Detect which cell encompasses the target text, then output its [X, Y] center coordinate. 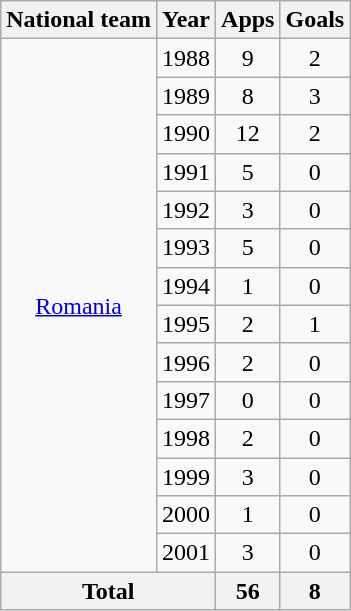
1989 [186, 96]
Goals [315, 20]
1991 [186, 172]
9 [248, 58]
2000 [186, 515]
National team [79, 20]
1994 [186, 286]
Apps [248, 20]
2001 [186, 553]
1998 [186, 438]
1993 [186, 248]
1997 [186, 400]
56 [248, 591]
1999 [186, 477]
1990 [186, 134]
12 [248, 134]
Romania [79, 306]
1996 [186, 362]
1988 [186, 58]
Year [186, 20]
1995 [186, 324]
1992 [186, 210]
Total [108, 591]
